Extract the [x, y] coordinate from the center of the cell holding the provided text.  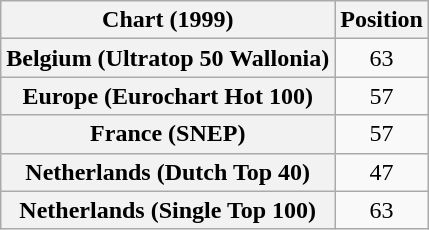
Netherlands (Single Top 100) [168, 210]
Chart (1999) [168, 20]
France (SNEP) [168, 134]
Netherlands (Dutch Top 40) [168, 172]
Belgium (Ultratop 50 Wallonia) [168, 58]
47 [382, 172]
Europe (Eurochart Hot 100) [168, 96]
Position [382, 20]
